Output the (x, y) coordinate of the center of the cell containing the given text.  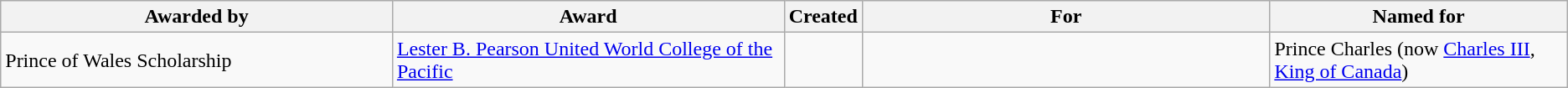
Awarded by (197, 17)
For (1066, 17)
Prince of Wales Scholarship (197, 60)
Lester B. Pearson United World College of the Pacific (588, 60)
Created (823, 17)
Award (588, 17)
Prince Charles (now Charles III, King of Canada) (1419, 60)
Named for (1419, 17)
